Return [X, Y] of the center of cell containing provided text 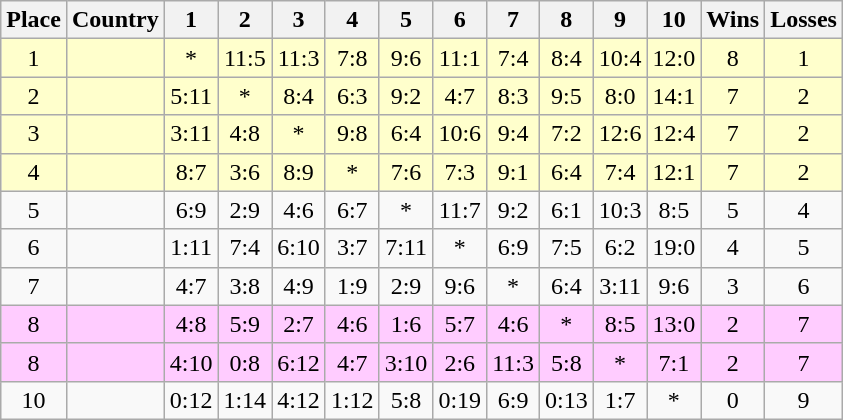
8:9 [299, 172]
Place [34, 20]
11:5 [245, 58]
0:12 [191, 400]
11:1 [460, 58]
4:9 [299, 286]
8:3 [514, 96]
1:14 [245, 400]
10:6 [460, 134]
5:7 [460, 324]
9:8 [352, 134]
5:11 [191, 96]
12:1 [674, 172]
11:7 [460, 210]
Losses [804, 20]
1:7 [620, 400]
0:8 [245, 362]
7:2 [566, 134]
9:1 [514, 172]
9:5 [566, 96]
3:6 [245, 172]
6:3 [352, 96]
6:10 [299, 248]
6:2 [620, 248]
4:12 [299, 400]
4:10 [191, 362]
3:10 [406, 362]
7:3 [460, 172]
7:8 [352, 58]
1:6 [406, 324]
0:13 [566, 400]
12:4 [674, 134]
6:7 [352, 210]
9:4 [514, 134]
13:0 [674, 324]
Wins [733, 20]
14:1 [674, 96]
3:7 [352, 248]
10:4 [620, 58]
0:19 [460, 400]
8:0 [620, 96]
1:12 [352, 400]
2:6 [460, 362]
19:0 [674, 248]
7:1 [674, 362]
1:11 [191, 248]
1:9 [352, 286]
7:5 [566, 248]
10:3 [620, 210]
3:8 [245, 286]
7:6 [406, 172]
6:1 [566, 210]
5:9 [245, 324]
8:7 [191, 172]
Country [115, 20]
0 [733, 400]
7:11 [406, 248]
2:7 [299, 324]
6:12 [299, 362]
12:0 [674, 58]
12:6 [620, 134]
